Output the [X, Y] coordinate of the center of the cell containing the given text.  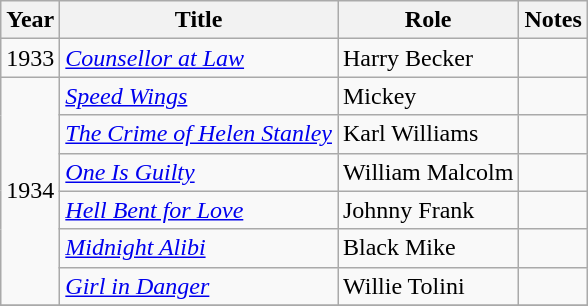
Girl in Danger [199, 286]
Willie Tolini [428, 286]
One Is Guilty [199, 172]
Notes [553, 20]
Hell Bent for Love [199, 210]
Karl Williams [428, 134]
Mickey [428, 96]
Midnight Alibi [199, 248]
Title [199, 20]
Speed Wings [199, 96]
1933 [30, 58]
Year [30, 20]
Johnny Frank [428, 210]
Counsellor at Law [199, 58]
William Malcolm [428, 172]
Harry Becker [428, 58]
1934 [30, 191]
Role [428, 20]
Black Mike [428, 248]
The Crime of Helen Stanley [199, 134]
